Provide the [x, y] coordinate of the cell's center where the given text is located.  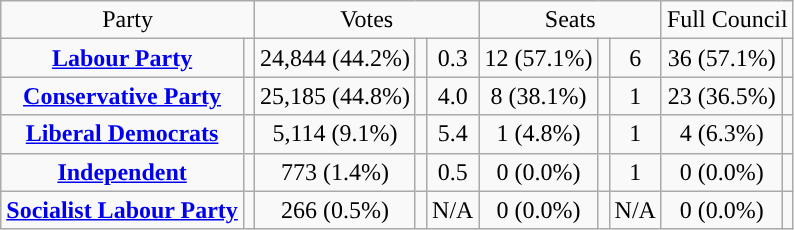
4 (6.3%) [722, 134]
0.3 [453, 58]
266 (0.5%) [334, 210]
5.4 [453, 134]
12 (57.1%) [538, 58]
1 (4.8%) [538, 134]
8 (38.1%) [538, 96]
Party [128, 20]
24,844 (44.2%) [334, 58]
4.0 [453, 96]
25,185 (44.8%) [334, 96]
Seats [570, 20]
773 (1.4%) [334, 172]
5,114 (9.1%) [334, 134]
Votes [366, 20]
Socialist Labour Party [122, 210]
36 (57.1%) [722, 58]
Labour Party [122, 58]
Liberal Democrats [122, 134]
Full Council [727, 20]
6 [635, 58]
0.5 [453, 172]
Conservative Party [122, 96]
23 (36.5%) [722, 96]
Independent [122, 172]
